Provide the [X, Y] coordinate of the cell's center where the given text is located.  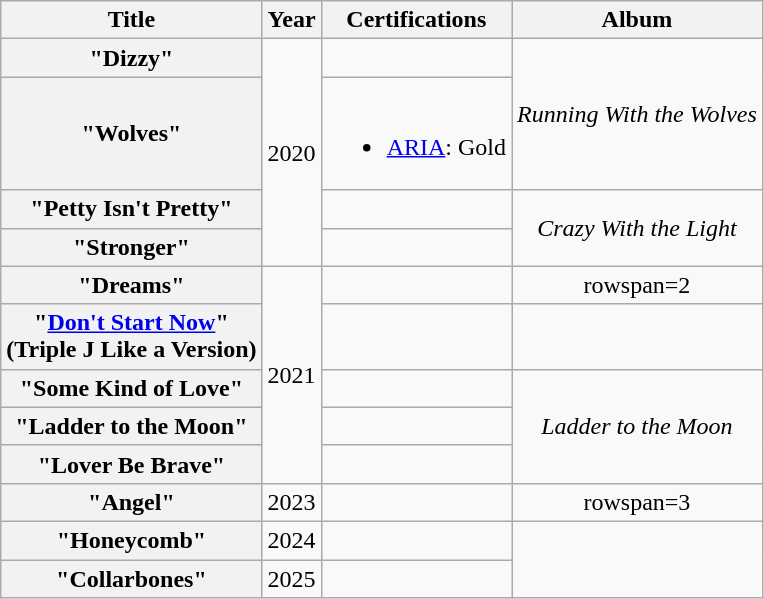
"Stronger" [132, 247]
Ladder to the Moon [638, 426]
Certifications [416, 20]
2024 [292, 540]
"Dizzy" [132, 58]
2025 [292, 579]
"Dreams" [132, 285]
"Don't Start Now" (Triple J Like a Version) [132, 336]
"Ladder to the Moon" [132, 426]
2023 [292, 502]
"Angel" [132, 502]
"Petty Isn't Pretty" [132, 209]
"Wolves" [132, 134]
rowspan=3 [638, 502]
Running With the Wolves [638, 114]
"Lover Be Brave" [132, 464]
2021 [292, 374]
"Collarbones" [132, 579]
Year [292, 20]
Crazy With the Light [638, 228]
rowspan=2 [638, 285]
2020 [292, 152]
Title [132, 20]
Album [638, 20]
"Honeycomb" [132, 540]
"Some Kind of Love" [132, 388]
ARIA: Gold [416, 134]
